For the text-containing cell, return its midpoint in [x, y] coordinate format. 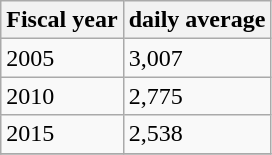
2005 [62, 58]
3,007 [197, 58]
2015 [62, 134]
daily average [197, 20]
2,538 [197, 134]
Fiscal year [62, 20]
2,775 [197, 96]
2010 [62, 96]
